Search for the cell housing the specified text and yield its (X, Y) center coordinate. 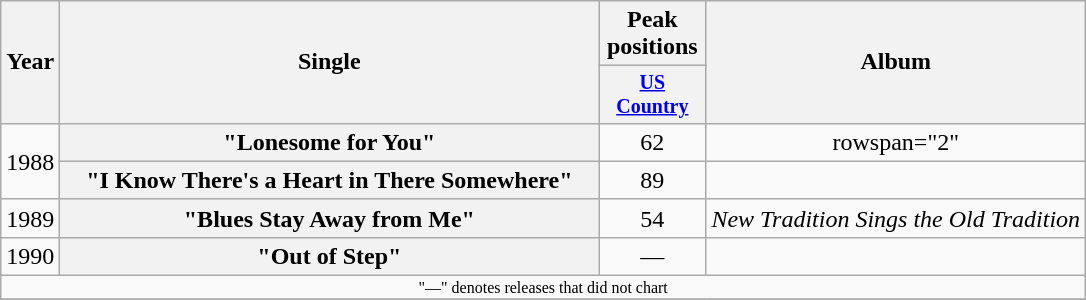
Year (30, 62)
Single (330, 62)
"—" denotes releases that did not chart (544, 288)
1990 (30, 256)
rowspan="2" (896, 142)
Album (896, 62)
New Tradition Sings the Old Tradition (896, 218)
— (652, 256)
1988 (30, 161)
"Lonesome for You" (330, 142)
"I Know There's a Heart in There Somewhere" (330, 180)
"Blues Stay Away from Me" (330, 218)
US Country (652, 94)
Peak positions (652, 34)
62 (652, 142)
"Out of Step" (330, 256)
54 (652, 218)
89 (652, 180)
1989 (30, 218)
